Output the [x, y] coordinate of the center of the cell containing the given text.  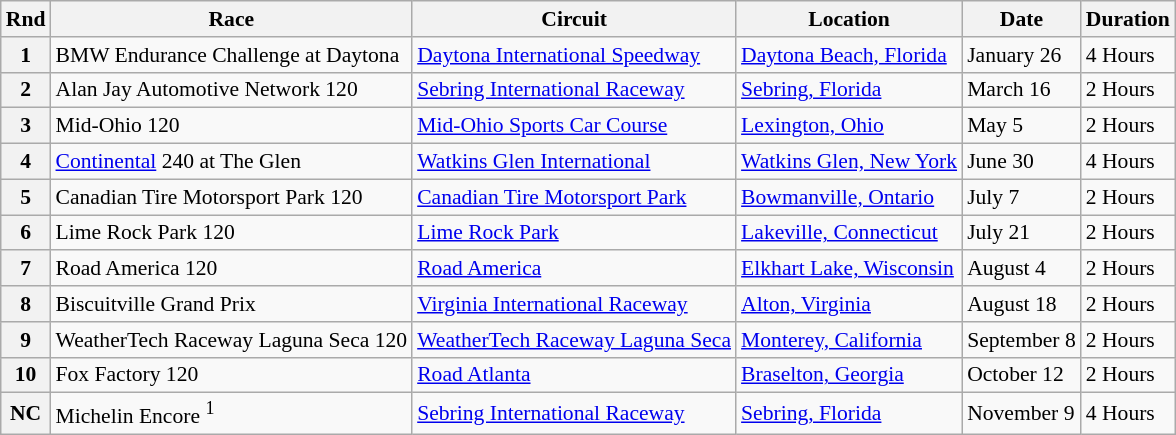
September 8 [1022, 340]
Rnd [26, 19]
July 21 [1022, 233]
Canadian Tire Motorsport Park 120 [231, 197]
August 18 [1022, 304]
Road America [574, 269]
8 [26, 304]
Virginia International Raceway [574, 304]
9 [26, 340]
November 9 [1022, 414]
March 16 [1022, 90]
NC [26, 414]
June 30 [1022, 162]
Elkhart Lake, Wisconsin [849, 269]
January 26 [1022, 55]
August 4 [1022, 269]
Daytona International Speedway [574, 55]
Mid-Ohio Sports Car Course [574, 126]
Lexington, Ohio [849, 126]
Daytona Beach, Florida [849, 55]
Date [1022, 19]
Michelin Encore 1 [231, 414]
7 [26, 269]
Lime Rock Park [574, 233]
Alan Jay Automotive Network 120 [231, 90]
Monterey, California [849, 340]
Duration [1128, 19]
3 [26, 126]
Lakeville, Connecticut [849, 233]
Biscuitville Grand Prix [231, 304]
May 5 [1022, 126]
Fox Factory 120 [231, 375]
WeatherTech Raceway Laguna Seca [574, 340]
1 [26, 55]
Watkins Glen, New York [849, 162]
July 7 [1022, 197]
10 [26, 375]
Location [849, 19]
Canadian Tire Motorsport Park [574, 197]
Braselton, Georgia [849, 375]
Road Atlanta [574, 375]
Lime Rock Park 120 [231, 233]
Alton, Virginia [849, 304]
Race [231, 19]
5 [26, 197]
2 [26, 90]
BMW Endurance Challenge at Daytona [231, 55]
Watkins Glen International [574, 162]
Circuit [574, 19]
October 12 [1022, 375]
Bowmanville, Ontario [849, 197]
4 [26, 162]
WeatherTech Raceway Laguna Seca 120 [231, 340]
Continental 240 at The Glen [231, 162]
Road America 120 [231, 269]
Mid-Ohio 120 [231, 126]
6 [26, 233]
